Scan for the cell matching the given text and deliver its [X, Y] coordinate at center. 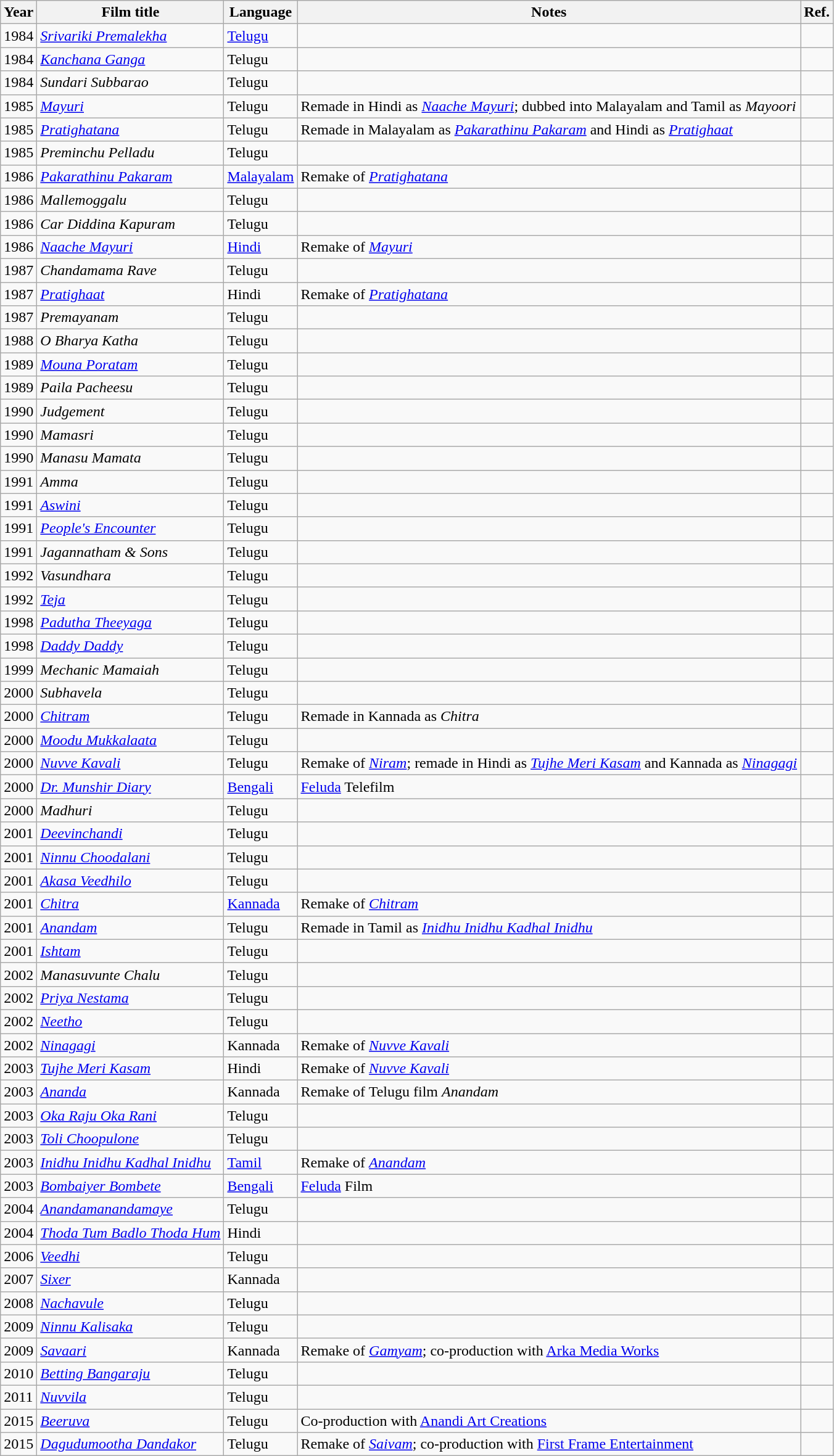
Ninagagi [131, 1045]
O Bharya Katha [131, 341]
Padutha Theeyaga [131, 622]
Nuvve Kavali [131, 763]
2011 [19, 1397]
Aswini [131, 505]
2007 [19, 1280]
Veedhi [131, 1256]
Remake of Anandam [549, 1162]
Year [19, 12]
Deevinchandi [131, 834]
Toli Choopulone [131, 1139]
1988 [19, 341]
Beeruva [131, 1420]
Ninnu Kalisaka [131, 1326]
Thoda Tum Badlo Thoda Hum [131, 1233]
Manasu Mamata [131, 458]
Feluda Telefilm [549, 787]
Moodu Mukkalaata [131, 740]
Pratighaat [131, 294]
Chitra [131, 904]
Ishtam [131, 951]
Remake of Saivam; co-production with First Frame Entertainment [549, 1444]
Remade in Tamil as Inidhu Inidhu Kadhal Inidhu [549, 927]
Remake of Chitram [549, 904]
Remake of Gamyam; co-production with Arka Media Works [549, 1350]
Mouna Poratam [131, 364]
Jagannatham & Sons [131, 552]
Kanchana Ganga [131, 59]
Feluda Film [549, 1186]
Malayalam [260, 176]
Bombaiyer Bombete [131, 1186]
Remake of Niram; remade in Hindi as Tujhe Meri Kasam and Kannada as Ninagagi [549, 763]
Pratighatana [131, 130]
Sixer [131, 1280]
2006 [19, 1256]
Dr. Munshir Diary [131, 787]
Nuvvila [131, 1397]
Inidhu Inidhu Kadhal Inidhu [131, 1162]
Subhavela [131, 693]
Daddy Daddy [131, 646]
Remade in Kannada as Chitra [549, 717]
Paila Pacheesu [131, 388]
Manasuvunte Chalu [131, 974]
Language [260, 12]
Anandamanandamaye [131, 1209]
Notes [549, 12]
People's Encounter [131, 529]
Anandam [131, 927]
2008 [19, 1303]
Preminchu Pelladu [131, 153]
Akasa Veedhilo [131, 881]
Ninnu Choodalani [131, 857]
Tamil [260, 1162]
Madhuri [131, 810]
Remake of Telugu film Anandam [549, 1092]
Vasundhara [131, 575]
Srivariki Premalekha [131, 36]
Mechanic Mamaiah [131, 669]
Remade in Hindi as Naache Mayuri; dubbed into Malayalam and Tamil as Mayoori [549, 106]
Car Diddina Kapuram [131, 223]
Chitram [131, 717]
Premayanam [131, 318]
Oka Raju Oka Rani [131, 1116]
2010 [19, 1373]
Dagudumootha Dandakor [131, 1444]
Tujhe Meri Kasam [131, 1069]
Teja [131, 599]
Sundari Subbarao [131, 83]
Chandamama Rave [131, 270]
Savaari [131, 1350]
Priya Nestama [131, 998]
Judgement [131, 411]
Mamasri [131, 435]
Mallemoggalu [131, 200]
Nachavule [131, 1303]
Naache Mayuri [131, 247]
Co-production with Anandi Art Creations [549, 1420]
Pakarathinu Pakaram [131, 176]
Amma [131, 482]
Mayuri [131, 106]
Ref. [817, 12]
Neetho [131, 1021]
Remake of Mayuri [549, 247]
Remade in Malayalam as Pakarathinu Pakaram and Hindi as Pratighaat [549, 130]
1999 [19, 669]
Film title [131, 12]
Ananda [131, 1092]
Betting Bangaraju [131, 1373]
